Output the (x, y) coordinate of the center of the cell containing the given text.  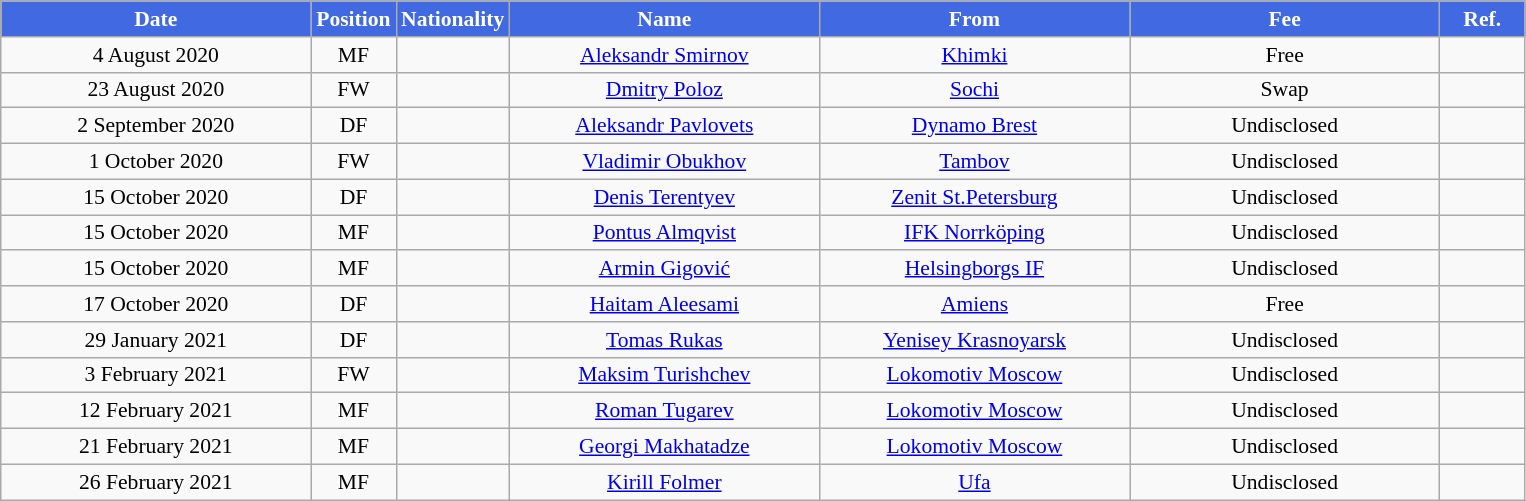
Fee (1285, 19)
Ufa (974, 482)
Yenisey Krasnoyarsk (974, 340)
Swap (1285, 90)
Dmitry Poloz (664, 90)
Position (354, 19)
Vladimir Obukhov (664, 162)
12 February 2021 (156, 411)
Kirill Folmer (664, 482)
26 February 2021 (156, 482)
Khimki (974, 55)
Date (156, 19)
4 August 2020 (156, 55)
23 August 2020 (156, 90)
Zenit St.Petersburg (974, 197)
Name (664, 19)
Roman Tugarev (664, 411)
Sochi (974, 90)
Maksim Turishchev (664, 375)
Tambov (974, 162)
Amiens (974, 304)
Georgi Makhatadze (664, 447)
21 February 2021 (156, 447)
Denis Terentyev (664, 197)
Haitam Aleesami (664, 304)
Aleksandr Pavlovets (664, 126)
3 February 2021 (156, 375)
Nationality (452, 19)
29 January 2021 (156, 340)
Dynamo Brest (974, 126)
Aleksandr Smirnov (664, 55)
1 October 2020 (156, 162)
Tomas Rukas (664, 340)
Armin Gigović (664, 269)
Ref. (1482, 19)
Helsingborgs IF (974, 269)
Pontus Almqvist (664, 233)
IFK Norrköping (974, 233)
17 October 2020 (156, 304)
From (974, 19)
2 September 2020 (156, 126)
